Find where the given text appears and provide that cell's center as [X, Y] coordinate. 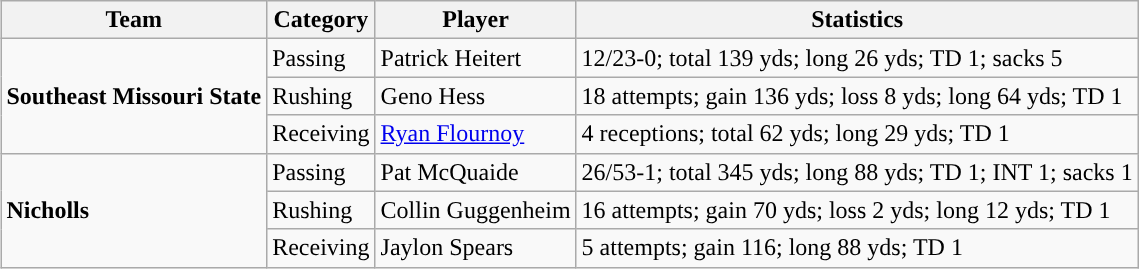
Southeast Missouri State [134, 96]
Nicholls [134, 210]
Pat McQuaide [476, 172]
Statistics [857, 20]
18 attempts; gain 136 yds; loss 8 yds; long 64 yds; TD 1 [857, 96]
4 receptions; total 62 yds; long 29 yds; TD 1 [857, 134]
Team [134, 20]
Jaylon Spears [476, 248]
Category [321, 20]
Collin Guggenheim [476, 210]
12/23-0; total 139 yds; long 26 yds; TD 1; sacks 5 [857, 58]
26/53-1; total 345 yds; long 88 yds; TD 1; INT 1; sacks 1 [857, 172]
Geno Hess [476, 96]
5 attempts; gain 116; long 88 yds; TD 1 [857, 248]
Ryan Flournoy [476, 134]
Patrick Heitert [476, 58]
Player [476, 20]
16 attempts; gain 70 yds; loss 2 yds; long 12 yds; TD 1 [857, 210]
